Locate the cell with the specified text and output its [X, Y] center coordinate. 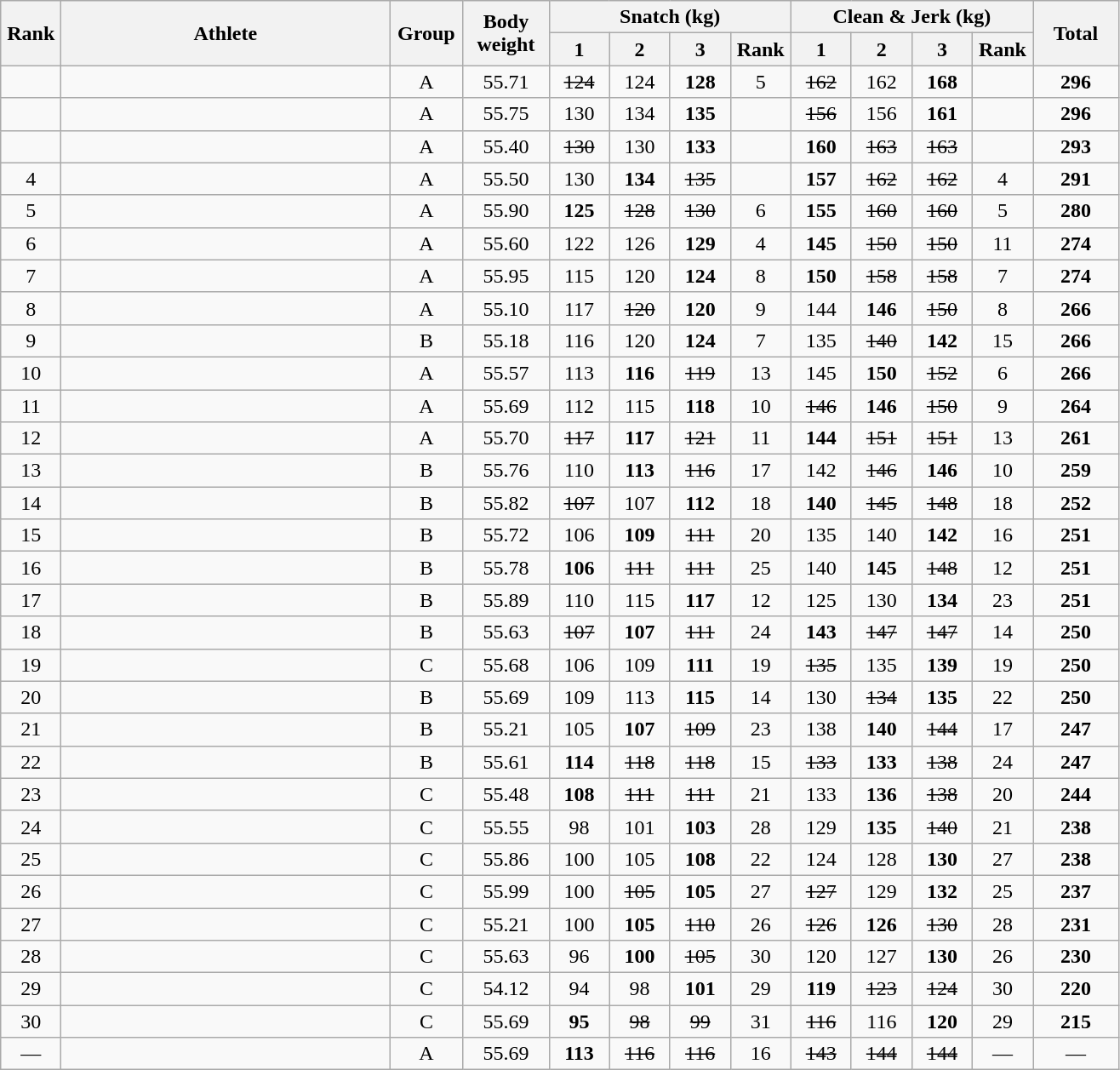
54.12 [506, 989]
31 [761, 1021]
231 [1076, 924]
261 [1076, 438]
244 [1076, 794]
55.40 [506, 146]
155 [820, 211]
103 [700, 827]
168 [941, 82]
114 [579, 762]
95 [579, 1021]
55.99 [506, 891]
Body weight [506, 33]
55.78 [506, 568]
55.76 [506, 471]
264 [1076, 406]
291 [1076, 179]
Group [426, 33]
293 [1076, 146]
55.89 [506, 600]
252 [1076, 503]
55.71 [506, 82]
55.60 [506, 243]
55.18 [506, 340]
55.75 [506, 114]
136 [882, 794]
280 [1076, 211]
139 [941, 665]
237 [1076, 891]
55.55 [506, 827]
96 [579, 957]
230 [1076, 957]
55.70 [506, 438]
55.57 [506, 373]
123 [882, 989]
55.68 [506, 665]
122 [579, 243]
99 [700, 1021]
Athlete [226, 33]
55.72 [506, 535]
55.82 [506, 503]
55.86 [506, 859]
259 [1076, 471]
161 [941, 114]
152 [941, 373]
55.50 [506, 179]
55.61 [506, 762]
132 [941, 891]
215 [1076, 1021]
55.48 [506, 794]
Total [1076, 33]
Snatch (kg) [670, 17]
Clean & Jerk (kg) [911, 17]
157 [820, 179]
121 [700, 438]
55.90 [506, 211]
55.95 [506, 276]
55.10 [506, 308]
94 [579, 989]
220 [1076, 989]
